Capture the cell that displays the provided text and extract its (X, Y) central coordinate. 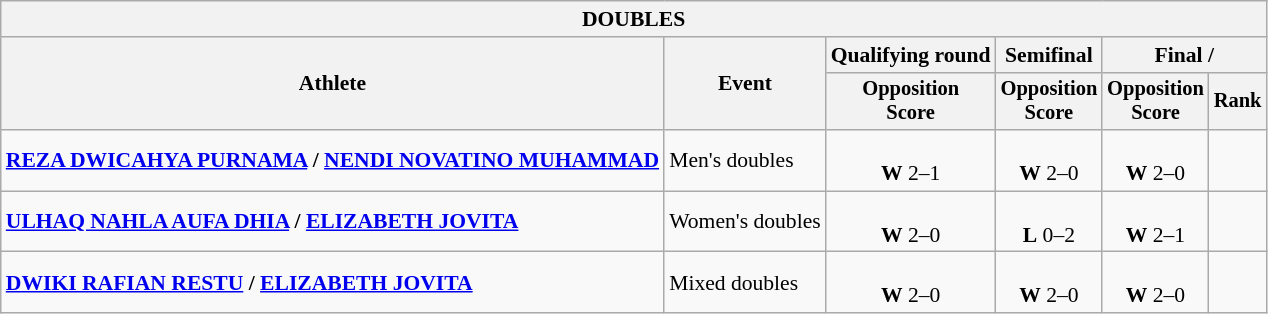
DOUBLES (634, 19)
Rank (1238, 101)
Qualifying round (911, 55)
Final / (1184, 55)
Men's doubles (745, 160)
Athlete (332, 84)
L 0–2 (1050, 222)
DWIKI RAFIAN RESTU / ELIZABETH JOVITA (332, 282)
Mixed doubles (745, 282)
Event (745, 84)
ULHAQ NAHLA AUFA DHIA / ELIZABETH JOVITA (332, 222)
Women's doubles (745, 222)
REZA DWICAHYA PURNAMA / NENDI NOVATINO MUHAMMAD (332, 160)
Semifinal (1050, 55)
